Scan for the cell matching the given text and deliver its [x, y] coordinate at center. 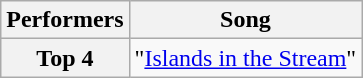
Song [246, 20]
"Islands in the Stream" [246, 58]
Top 4 [65, 58]
Performers [65, 20]
